Return [X, Y] of the center of cell containing provided text 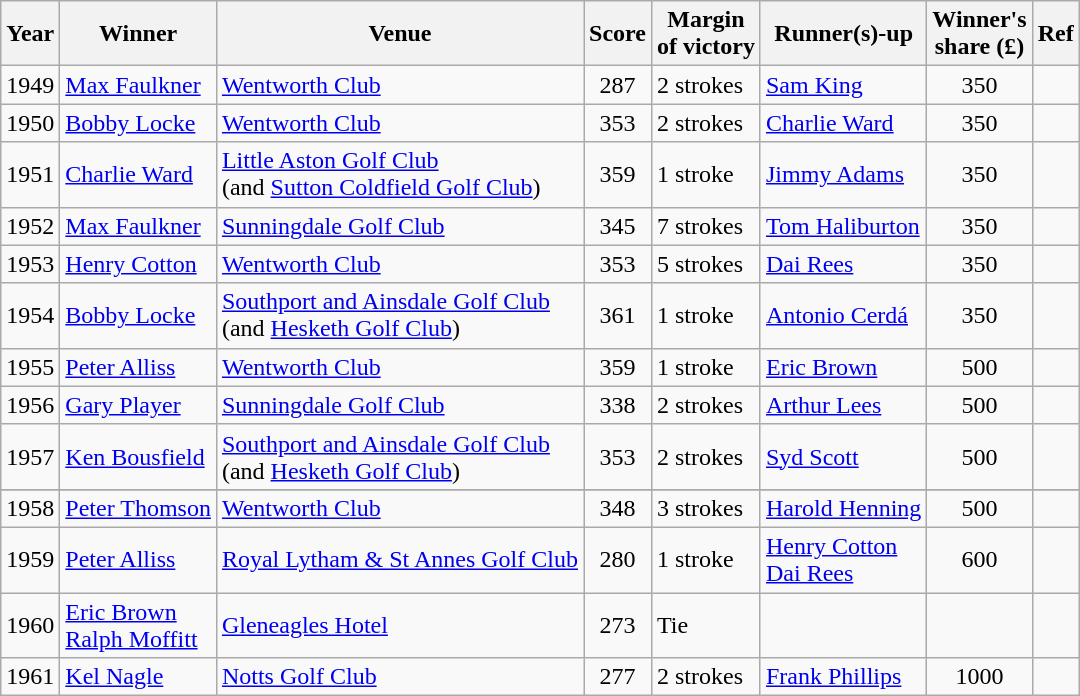
1960 [30, 624]
1956 [30, 405]
Runner(s)-up [843, 34]
1961 [30, 677]
345 [618, 226]
Score [618, 34]
Tie [706, 624]
1000 [980, 677]
Year [30, 34]
Marginof victory [706, 34]
Little Aston Golf Club(and Sutton Coldfield Golf Club) [400, 174]
1953 [30, 264]
Notts Golf Club [400, 677]
348 [618, 508]
280 [618, 560]
3 strokes [706, 508]
Dai Rees [843, 264]
Jimmy Adams [843, 174]
1955 [30, 367]
Syd Scott [843, 456]
Antonio Cerdá [843, 316]
338 [618, 405]
Arthur Lees [843, 405]
Ken Bousfield [138, 456]
1954 [30, 316]
1958 [30, 508]
Eric Brown [843, 367]
Venue [400, 34]
Ref [1056, 34]
Winner [138, 34]
Eric Brown Ralph Moffitt [138, 624]
600 [980, 560]
7 strokes [706, 226]
1959 [30, 560]
273 [618, 624]
Henry Cotton [138, 264]
277 [618, 677]
1951 [30, 174]
Tom Haliburton [843, 226]
287 [618, 85]
Sam King [843, 85]
Winner'sshare (£) [980, 34]
Henry Cotton Dai Rees [843, 560]
5 strokes [706, 264]
Peter Thomson [138, 508]
Royal Lytham & St Annes Golf Club [400, 560]
Harold Henning [843, 508]
Frank Phillips [843, 677]
361 [618, 316]
Kel Nagle [138, 677]
1957 [30, 456]
Gary Player [138, 405]
1949 [30, 85]
1950 [30, 123]
Gleneagles Hotel [400, 624]
1952 [30, 226]
